Find where the given text appears and provide that cell's center as [X, Y] coordinate. 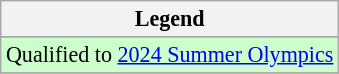
Qualified to 2024 Summer Olympics [170, 54]
Legend [170, 18]
